Search for the cell housing the specified text and yield its [X, Y] center coordinate. 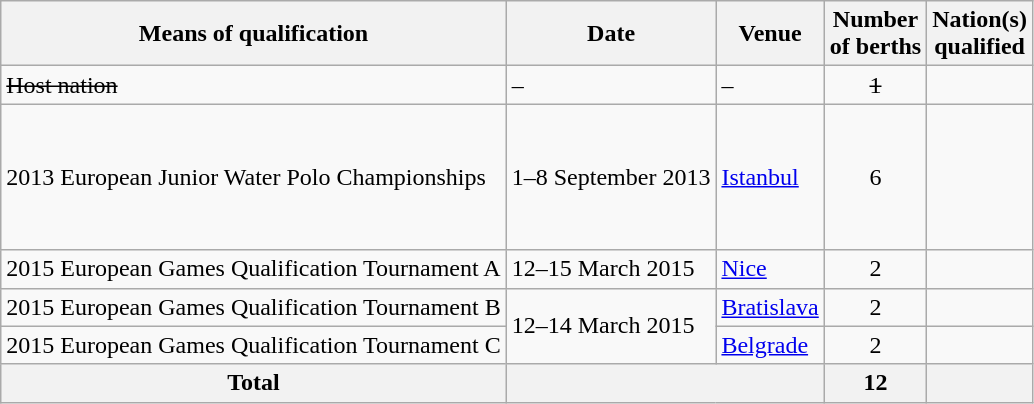
1–8 September 2013 [611, 177]
Venue [770, 34]
Numberof berths [875, 34]
Means of qualification [254, 34]
Total [254, 383]
12–14 March 2015 [611, 326]
Nation(s)qualified [980, 34]
2015 European Games Qualification Tournament B [254, 307]
1 [875, 85]
Date [611, 34]
Bratislava [770, 307]
Belgrade [770, 345]
Istanbul [770, 177]
6 [875, 177]
12–15 March 2015 [611, 269]
12 [875, 383]
Nice [770, 269]
2013 European Junior Water Polo Championships [254, 177]
2015 European Games Qualification Tournament A [254, 269]
2015 European Games Qualification Tournament C [254, 345]
Host nation [254, 85]
